Pinpoint the cell where the given text exists, returning its (x, y) midpoint coordinate. 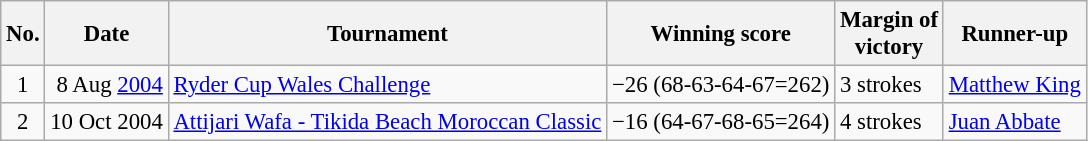
Margin ofvictory (890, 34)
Winning score (721, 34)
−16 (64-67-68-65=264) (721, 122)
Juan Abbate (1014, 122)
Matthew King (1014, 85)
10 Oct 2004 (106, 122)
Date (106, 34)
Attijari Wafa - Tikida Beach Moroccan Classic (388, 122)
4 strokes (890, 122)
Ryder Cup Wales Challenge (388, 85)
No. (23, 34)
Tournament (388, 34)
8 Aug 2004 (106, 85)
−26 (68-63-64-67=262) (721, 85)
1 (23, 85)
Runner-up (1014, 34)
3 strokes (890, 85)
2 (23, 122)
